Provide the [x, y] coordinate of the cell's center where the given text is located.  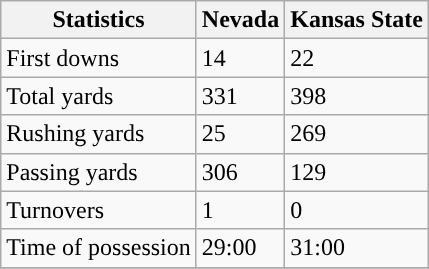
331 [240, 96]
Rushing yards [99, 134]
22 [357, 58]
398 [357, 96]
1 [240, 210]
269 [357, 134]
31:00 [357, 248]
14 [240, 58]
Statistics [99, 20]
Kansas State [357, 20]
Nevada [240, 20]
First downs [99, 58]
306 [240, 172]
0 [357, 210]
25 [240, 134]
Passing yards [99, 172]
Turnovers [99, 210]
29:00 [240, 248]
129 [357, 172]
Total yards [99, 96]
Time of possession [99, 248]
